Detect which cell encompasses the target text, then output its [X, Y] center coordinate. 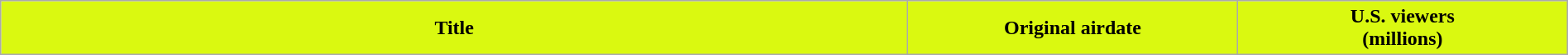
Original airdate [1073, 28]
Title [455, 28]
U.S. viewers(millions) [1403, 28]
